Extract the (x, y) coordinate from the center of the cell holding the provided text.  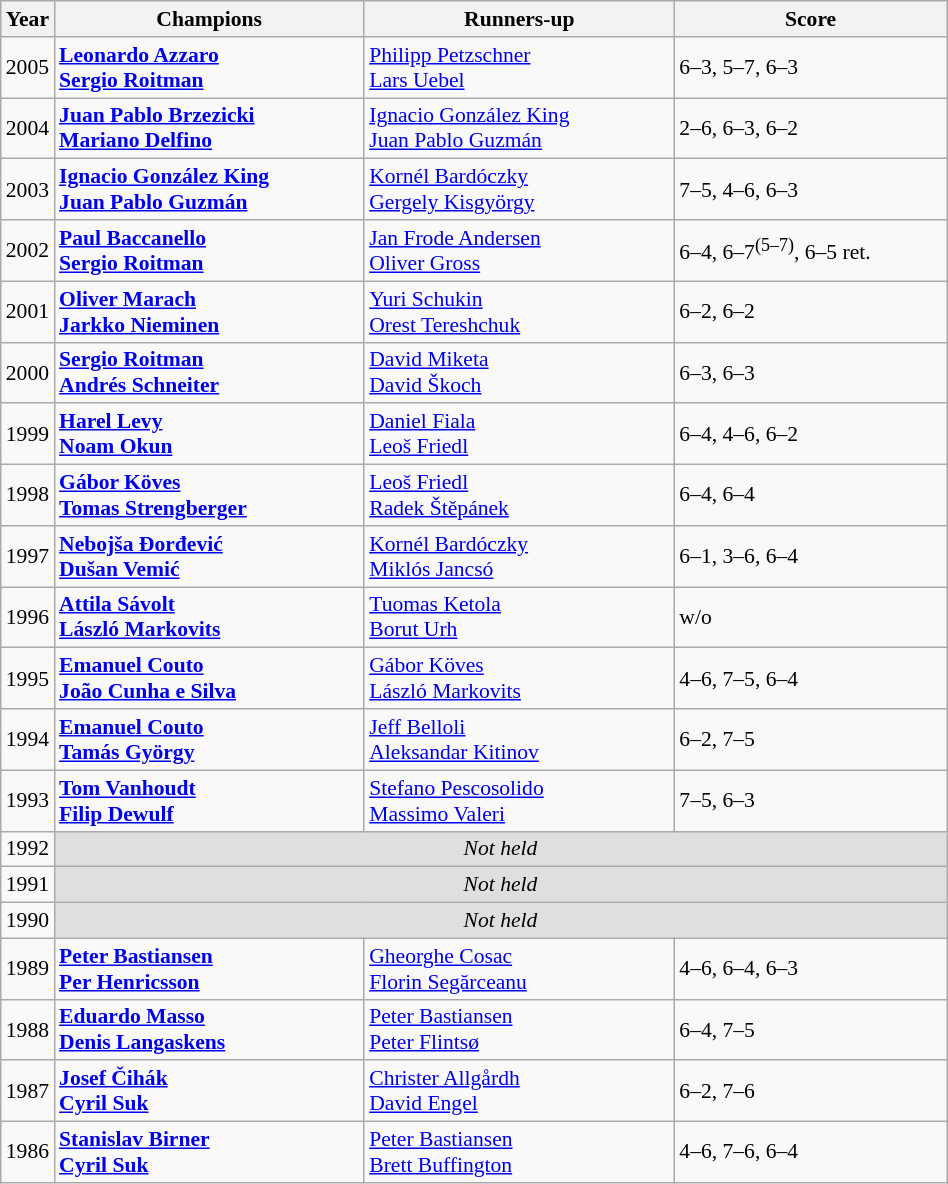
1988 (28, 1030)
Daniel Fiala Leoš Friedl (519, 434)
1994 (28, 740)
Peter Bastiansen Peter Flintsø (519, 1030)
6–2, 7–6 (810, 1092)
2–6, 6–3, 6–2 (810, 128)
6–4, 6–7(5–7), 6–5 ret. (810, 250)
Leonardo Azzaro Sergio Roitman (209, 68)
1992 (28, 849)
1987 (28, 1092)
Peter Bastiansen Per Henricsson (209, 968)
David Miketa David Škoch (519, 372)
Josef Čihák Cyril Suk (209, 1092)
1998 (28, 496)
7–5, 6–3 (810, 800)
Christer Allgårdh David Engel (519, 1092)
6–4, 4–6, 6–2 (810, 434)
Kornél Bardóczky Miklós Jancsó (519, 556)
Nebojša Đorđević Dušan Vemić (209, 556)
1999 (28, 434)
Oliver Marach Jarkko Nieminen (209, 312)
Score (810, 19)
Emanuel Couto Tamás György (209, 740)
2002 (28, 250)
Paul Baccanello Sergio Roitman (209, 250)
Harel Levy Noam Okun (209, 434)
Stanislav Birner Cyril Suk (209, 1152)
Sergio Roitman Andrés Schneiter (209, 372)
Philipp Petzschner Lars Uebel (519, 68)
Leoš Friedl Radek Štěpánek (519, 496)
Kornél Bardóczky Gergely Kisgyörgy (519, 190)
Jan Frode Andersen Oliver Gross (519, 250)
Jeff Belloli Aleksandar Kitinov (519, 740)
Gábor Köves Tomas Strengberger (209, 496)
6–2, 7–5 (810, 740)
6–3, 6–3 (810, 372)
1997 (28, 556)
1995 (28, 678)
Juan Pablo Brzezicki Mariano Delfino (209, 128)
1989 (28, 968)
4–6, 7–6, 6–4 (810, 1152)
2005 (28, 68)
Eduardo Masso Denis Langaskens (209, 1030)
4–6, 7–5, 6–4 (810, 678)
6–1, 3–6, 6–4 (810, 556)
6–2, 6–2 (810, 312)
2003 (28, 190)
4–6, 6–4, 6–3 (810, 968)
1991 (28, 885)
Gheorghe Cosac Florin Segărceanu (519, 968)
7–5, 4–6, 6–3 (810, 190)
Tom Vanhoudt Filip Dewulf (209, 800)
w/o (810, 618)
6–3, 5–7, 6–3 (810, 68)
Tuomas Ketola Borut Urh (519, 618)
1990 (28, 921)
1986 (28, 1152)
Year (28, 19)
6–4, 6–4 (810, 496)
Runners-up (519, 19)
2004 (28, 128)
Emanuel Couto João Cunha e Silva (209, 678)
Yuri Schukin Orest Tereshchuk (519, 312)
Peter Bastiansen Brett Buffington (519, 1152)
6–4, 7–5 (810, 1030)
1996 (28, 618)
Stefano Pescosolido Massimo Valeri (519, 800)
1993 (28, 800)
2001 (28, 312)
Champions (209, 19)
2000 (28, 372)
Attila Sávolt László Markovits (209, 618)
Gábor Köves László Markovits (519, 678)
